Return the (x, y) coordinate for the center point of the cell that contains the specified text.  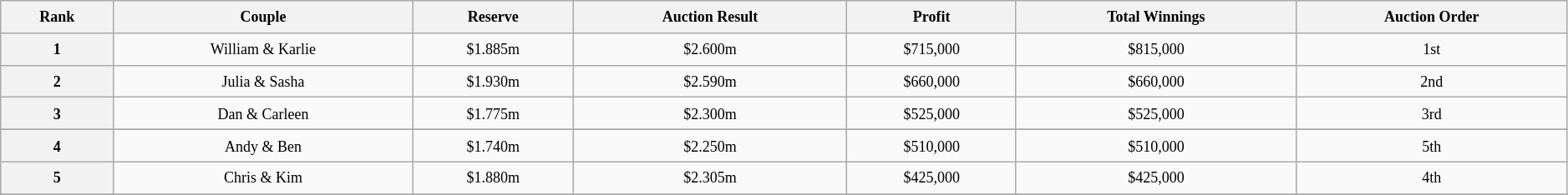
Reserve (493, 17)
William & Karlie (264, 48)
2 (57, 82)
4 (57, 145)
$2.590m (710, 82)
Andy & Ben (264, 145)
2nd (1432, 82)
Julia & Sasha (264, 82)
1 (57, 48)
Couple (264, 17)
Auction Result (710, 17)
Rank (57, 17)
Total Winnings (1156, 17)
1st (1432, 48)
$2.300m (710, 113)
Profit (932, 17)
$2.305m (710, 178)
5 (57, 178)
5th (1432, 145)
$1.930m (493, 82)
Dan & Carleen (264, 113)
$2.600m (710, 48)
4th (1432, 178)
$1.880m (493, 178)
Chris & Kim (264, 178)
$2.250m (710, 145)
3rd (1432, 113)
3 (57, 113)
$1.885m (493, 48)
$715,000 (932, 48)
Auction Order (1432, 17)
$1.740m (493, 145)
$1.775m (493, 113)
$815,000 (1156, 48)
